Find where the given text appears and provide that cell's center as (x, y) coordinate. 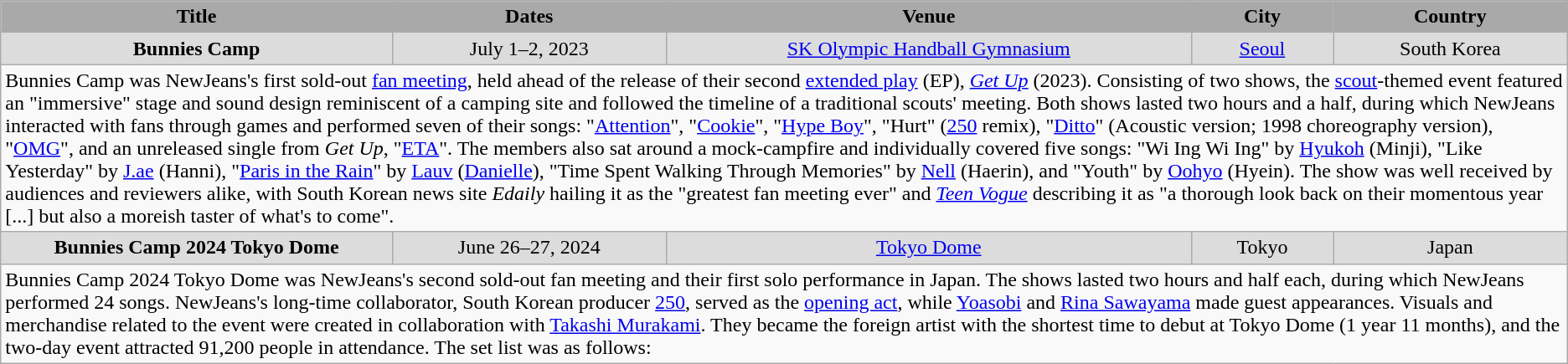
SK Olympic Handball Gymnasium (928, 49)
Tokyo (1261, 248)
Tokyo Dome (928, 248)
June 26–27, 2024 (529, 248)
Dates (529, 17)
Country (1451, 17)
Title (197, 17)
Japan (1451, 248)
Bunnies Camp (197, 49)
Seoul (1261, 49)
South Korea (1451, 49)
Bunnies Camp 2024 Tokyo Dome (197, 248)
Venue (928, 17)
City (1261, 17)
July 1–2, 2023 (529, 49)
